Scan for the cell matching the given text and deliver its (X, Y) coordinate at center. 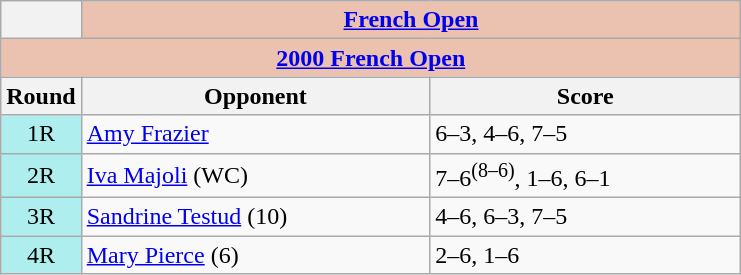
Opponent (256, 96)
1R (41, 134)
Round (41, 96)
Sandrine Testud (10) (256, 217)
Iva Majoli (WC) (256, 176)
2R (41, 176)
7–6(8–6), 1–6, 6–1 (586, 176)
2–6, 1–6 (586, 255)
4R (41, 255)
6–3, 4–6, 7–5 (586, 134)
3R (41, 217)
4–6, 6–3, 7–5 (586, 217)
Mary Pierce (6) (256, 255)
Score (586, 96)
2000 French Open (371, 58)
French Open (411, 20)
Amy Frazier (256, 134)
